Determine the [x, y] coordinate at the center of the cell enclosing the given text.  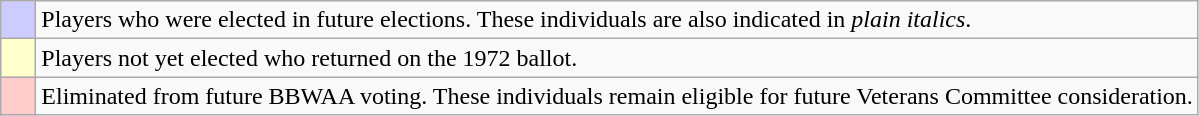
Players not yet elected who returned on the 1972 ballot. [618, 58]
Eliminated from future BBWAA voting. These individuals remain eligible for future Veterans Committee consideration. [618, 96]
Players who were elected in future elections. These individuals are also indicated in plain italics. [618, 20]
